Pinpoint the cell where the given text exists, returning its (X, Y) midpoint coordinate. 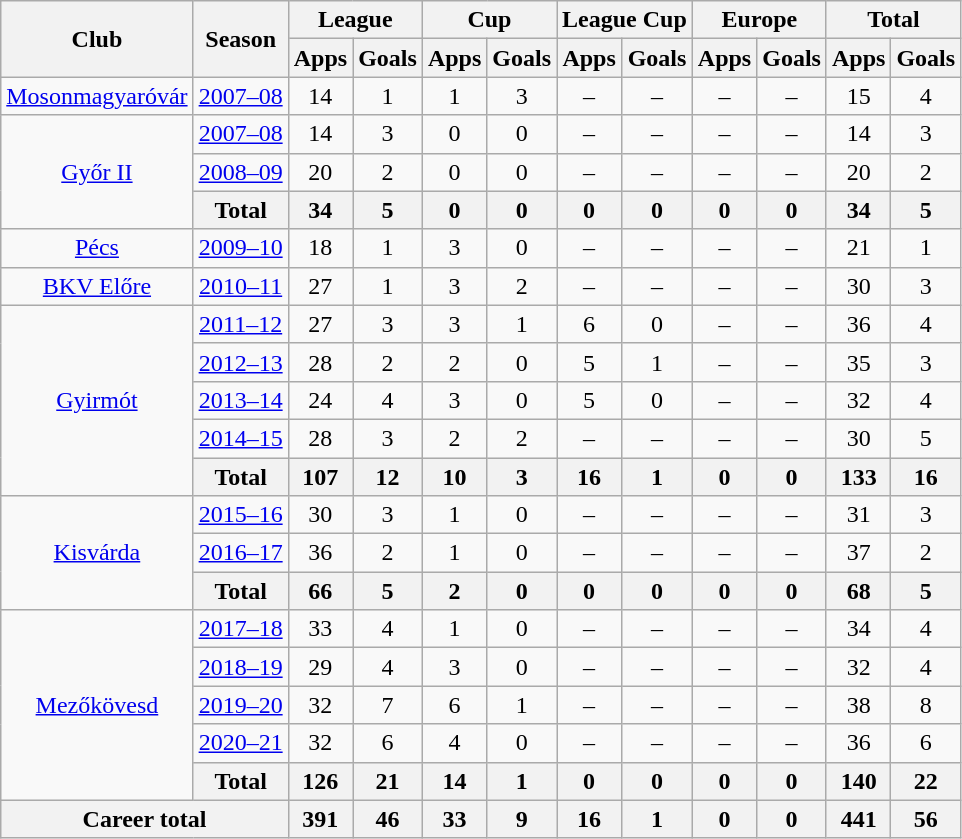
15 (858, 96)
Gyirmót (97, 400)
2009–10 (240, 248)
2016–17 (240, 553)
2014–15 (240, 438)
38 (858, 705)
29 (320, 667)
2015–16 (240, 515)
68 (858, 591)
22 (926, 781)
2013–14 (240, 400)
107 (320, 477)
League (355, 20)
12 (388, 477)
2012–13 (240, 362)
18 (320, 248)
Europe (759, 20)
2011–12 (240, 324)
126 (320, 781)
24 (320, 400)
37 (858, 553)
Mosonmagyaróvár (97, 96)
BKV Előre (97, 286)
Győr II (97, 172)
Pécs (97, 248)
Club (97, 39)
66 (320, 591)
9 (522, 819)
2018–19 (240, 667)
2020–21 (240, 743)
8 (926, 705)
2010–11 (240, 286)
46 (388, 819)
56 (926, 819)
Kisvárda (97, 553)
2019–20 (240, 705)
2017–18 (240, 629)
Career total (144, 819)
140 (858, 781)
10 (454, 477)
Cup (489, 20)
35 (858, 362)
Mezőkövesd (97, 705)
391 (320, 819)
7 (388, 705)
2008–09 (240, 172)
133 (858, 477)
League Cup (625, 20)
Season (240, 39)
441 (858, 819)
31 (858, 515)
